For the text-containing cell, return its midpoint in (x, y) coordinate format. 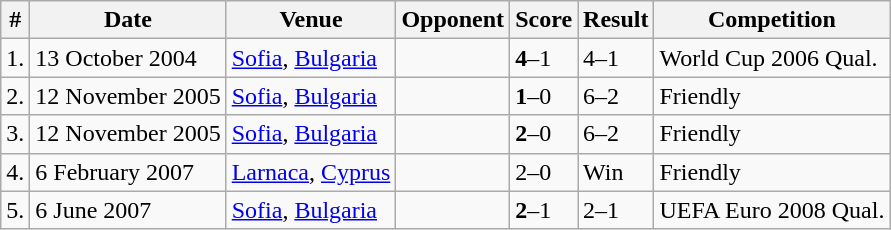
1–0 (544, 96)
Venue (311, 20)
5. (16, 210)
6 June 2007 (128, 210)
UEFA Euro 2008 Qual. (772, 210)
Larnaca, Cyprus (311, 172)
2. (16, 96)
13 October 2004 (128, 58)
6 February 2007 (128, 172)
4. (16, 172)
World Cup 2006 Qual. (772, 58)
Win (616, 172)
Competition (772, 20)
Result (616, 20)
# (16, 20)
1. (16, 58)
Opponent (453, 20)
Score (544, 20)
Date (128, 20)
3. (16, 134)
